Output the [X, Y] coordinate of the center of the cell containing the given text.  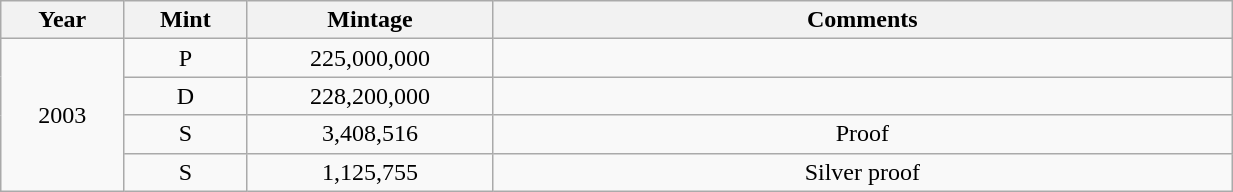
3,408,516 [370, 134]
2003 [62, 115]
D [186, 96]
Proof [862, 134]
Silver proof [862, 172]
Mintage [370, 20]
Mint [186, 20]
Comments [862, 20]
P [186, 58]
228,200,000 [370, 96]
1,125,755 [370, 172]
Year [62, 20]
225,000,000 [370, 58]
